Return the (X, Y) coordinate for the center point of the cell that contains the specified text.  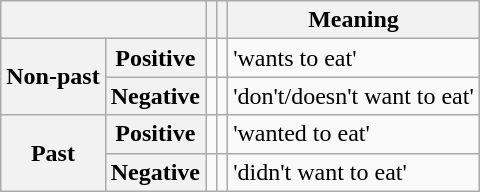
'don't/doesn't want to eat' (354, 96)
Meaning (354, 20)
'wants to eat' (354, 58)
Past (53, 153)
'didn't want to eat' (354, 172)
Non-past (53, 77)
'wanted to eat' (354, 134)
